Return the [X, Y] coordinate for the center point of the cell that contains the specified text.  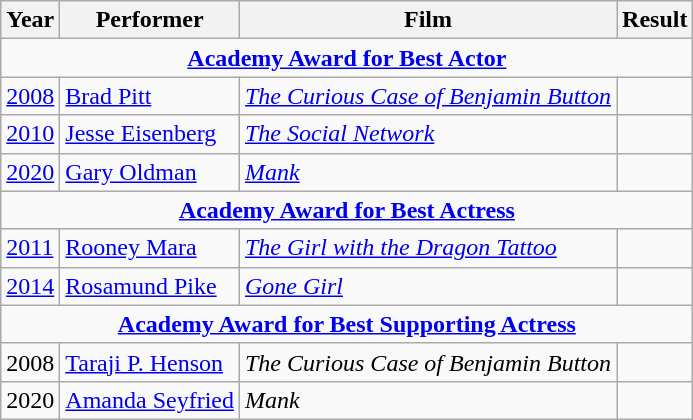
Brad Pitt [150, 96]
Taraji P. Henson [150, 362]
Academy Award for Best Actress [347, 210]
Film [428, 20]
2011 [30, 248]
Gone Girl [428, 286]
Jesse Eisenberg [150, 134]
2010 [30, 134]
2014 [30, 286]
Gary Oldman [150, 172]
The Social Network [428, 134]
Rooney Mara [150, 248]
Performer [150, 20]
Rosamund Pike [150, 286]
Result [655, 20]
Amanda Seyfried [150, 400]
Academy Award for Best Supporting Actress [347, 324]
Academy Award for Best Actor [347, 58]
The Girl with the Dragon Tattoo [428, 248]
Year [30, 20]
